Scan for the cell matching the given text and deliver its [X, Y] coordinate at center. 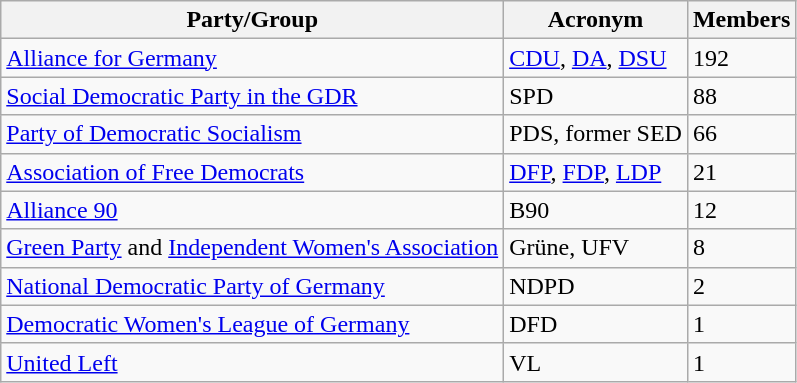
SPD [596, 96]
PDS, former SED [596, 134]
NDPD [596, 286]
Members [741, 20]
Green Party and Independent Women's Association [252, 248]
Party of Democratic Socialism [252, 134]
66 [741, 134]
Democratic Women's League of Germany [252, 324]
Alliance 90 [252, 210]
Association of Free Democrats [252, 172]
192 [741, 58]
DFD [596, 324]
21 [741, 172]
Acronym [596, 20]
8 [741, 248]
United Left [252, 362]
88 [741, 96]
Grüne, UFV [596, 248]
VL [596, 362]
Social Democratic Party in the GDR [252, 96]
National Democratic Party of Germany [252, 286]
CDU, DA, DSU [596, 58]
12 [741, 210]
Party/Group [252, 20]
Alliance for Germany [252, 58]
DFP, FDP, LDP [596, 172]
2 [741, 286]
B90 [596, 210]
